Capture the cell that displays the provided text and extract its [x, y] central coordinate. 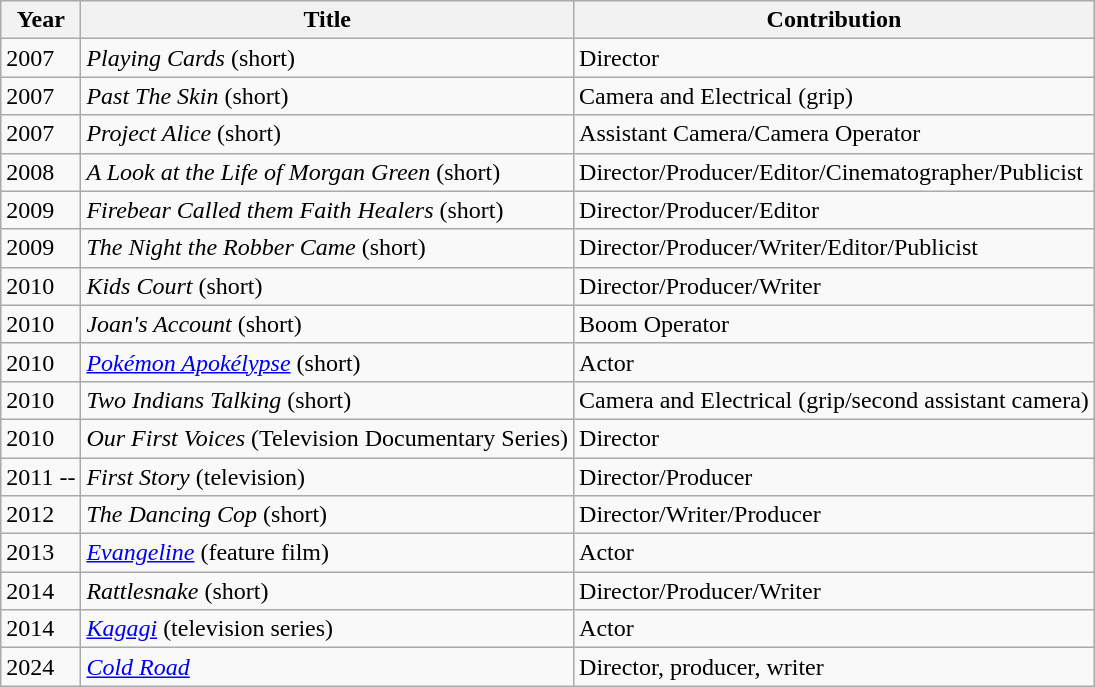
Assistant Camera/Camera Operator [834, 134]
Director/Producer/Editor [834, 210]
Director/Producer/Writer/Editor/Publicist [834, 248]
Director/Producer/Editor/Cinematographer/Publicist [834, 172]
Kagagi (television series) [328, 629]
Our First Voices (Television Documentary Series) [328, 438]
Director, producer, writer [834, 667]
The Night the Robber Came (short) [328, 248]
Pokémon Apokélypse (short) [328, 362]
2024 [41, 667]
Camera and Electrical (grip) [834, 96]
Title [328, 20]
Two Indians Talking (short) [328, 400]
2012 [41, 515]
The Dancing Cop (short) [328, 515]
A Look at the Life of Morgan Green (short) [328, 172]
Director/Producer [834, 477]
Evangeline (feature film) [328, 553]
Year [41, 20]
Kids Court (short) [328, 286]
Playing Cards (short) [328, 58]
2008 [41, 172]
2011 -- [41, 477]
Rattlesnake (short) [328, 591]
Boom Operator [834, 324]
Past The Skin (short) [328, 96]
Contribution [834, 20]
Camera and Electrical (grip/second assistant camera) [834, 400]
First Story (television) [328, 477]
Project Alice (short) [328, 134]
Cold Road [328, 667]
Joan's Account (short) [328, 324]
Firebear Called them Faith Healers (short) [328, 210]
Director/Writer/Producer [834, 515]
2013 [41, 553]
